Find where the given text appears and provide that cell's center as (x, y) coordinate. 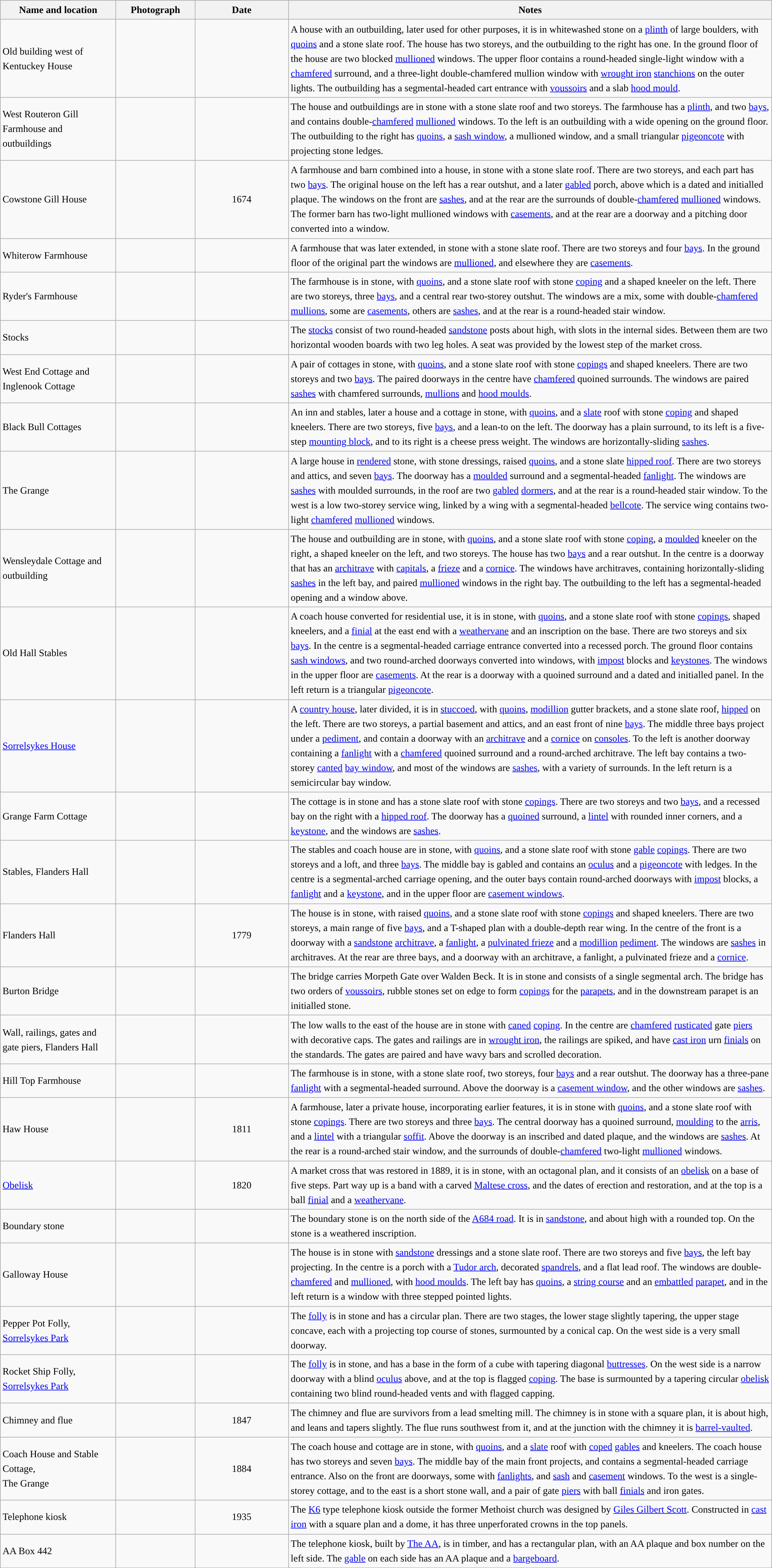
Obelisk (58, 1185)
Stables, Flanders Hall (58, 872)
1674 (242, 200)
West End Cottage and Inglenook Cottage (58, 379)
AA Box 442 (58, 1551)
Black Bull Cottages (58, 427)
Old building west of Kentuckey House (58, 59)
Name and location (58, 10)
Old Hall Stables (58, 653)
Haw House (58, 1129)
Sorrelsykes House (58, 746)
1779 (242, 935)
Grange Farm Cottage (58, 816)
1811 (242, 1129)
Date (242, 10)
1884 (242, 1469)
Ryder's Farmhouse (58, 296)
Cowstone Gill House (58, 200)
Photograph (156, 10)
Chimney and flue (58, 1420)
Hill Top Farmhouse (58, 1081)
Pepper Pot Folly, Sorrelsykes Park (58, 1330)
Stocks (58, 337)
Rocket Ship Folly, Sorrelsykes Park (58, 1379)
Wall, railings, gates and gate piers, Flanders Hall (58, 1039)
1820 (242, 1185)
Flanders Hall (58, 935)
Wensleydale Cottage and outbuilding (58, 568)
Burton Bridge (58, 991)
1847 (242, 1420)
The Grange (58, 490)
Boundary stone (58, 1226)
Galloway House (58, 1275)
Notes (530, 10)
Whiterow Farmhouse (58, 255)
Telephone kiosk (58, 1517)
West Routeron Gill Farmhouse and outbuildings (58, 129)
Coach House and Stable Cottage,The Grange (58, 1469)
1935 (242, 1517)
